Find where the given text appears and provide that cell's center as (x, y) coordinate. 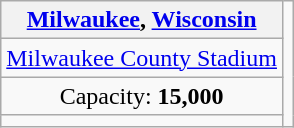
Milwaukee, Wisconsin (142, 20)
Capacity: 15,000 (142, 96)
Milwaukee County Stadium (142, 58)
